Detect which cell encompasses the target text, then output its (X, Y) center coordinate. 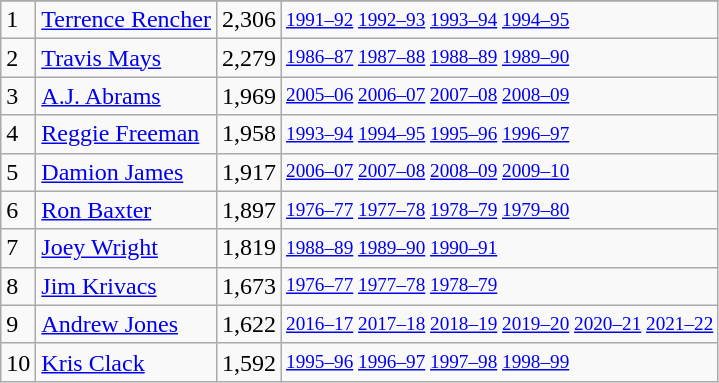
9 (18, 324)
1995–96 1996–97 1997–98 1998–99 (499, 362)
1,819 (248, 248)
1991–92 1992–93 1993–94 1994–95 (499, 20)
1,917 (248, 172)
2016–17 2017–18 2018–19 2019–20 2020–21 2021–22 (499, 324)
Joey Wright (126, 248)
1976–77 1977–78 1978–79 (499, 286)
6 (18, 210)
1,958 (248, 134)
1 (18, 20)
Ron Baxter (126, 210)
2005–06 2006–07 2007–08 2008–09 (499, 96)
1,897 (248, 210)
1988–89 1989–90 1990–91 (499, 248)
2 (18, 58)
A.J. Abrams (126, 96)
1,592 (248, 362)
1,622 (248, 324)
Travis Mays (126, 58)
1986–87 1987–88 1988–89 1989–90 (499, 58)
Andrew Jones (126, 324)
Damion James (126, 172)
2006–07 2007–08 2008–09 2009–10 (499, 172)
Jim Krivacs (126, 286)
Terrence Rencher (126, 20)
5 (18, 172)
7 (18, 248)
2,279 (248, 58)
1,969 (248, 96)
10 (18, 362)
3 (18, 96)
Kris Clack (126, 362)
1993–94 1994–95 1995–96 1996–97 (499, 134)
1976–77 1977–78 1978–79 1979–80 (499, 210)
4 (18, 134)
8 (18, 286)
Reggie Freeman (126, 134)
1,673 (248, 286)
2,306 (248, 20)
